For the text-containing cell, return its midpoint in [X, Y] coordinate format. 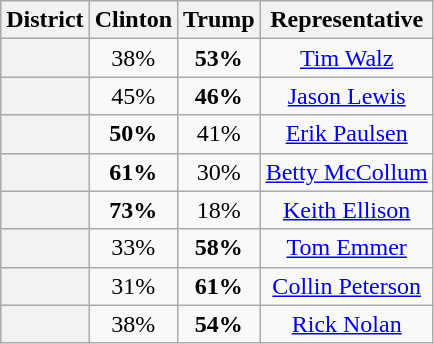
41% [220, 134]
Betty McCollum [346, 172]
Trump [220, 20]
58% [220, 248]
31% [133, 286]
30% [220, 172]
Rick Nolan [346, 324]
Keith Ellison [346, 210]
73% [133, 210]
Clinton [133, 20]
Collin Peterson [346, 286]
45% [133, 96]
53% [220, 58]
46% [220, 96]
Representative [346, 20]
50% [133, 134]
Jason Lewis [346, 96]
18% [220, 210]
Tom Emmer [346, 248]
Tim Walz [346, 58]
Erik Paulsen [346, 134]
54% [220, 324]
33% [133, 248]
District [45, 20]
